Scan for the cell matching the given text and deliver its [x, y] coordinate at center. 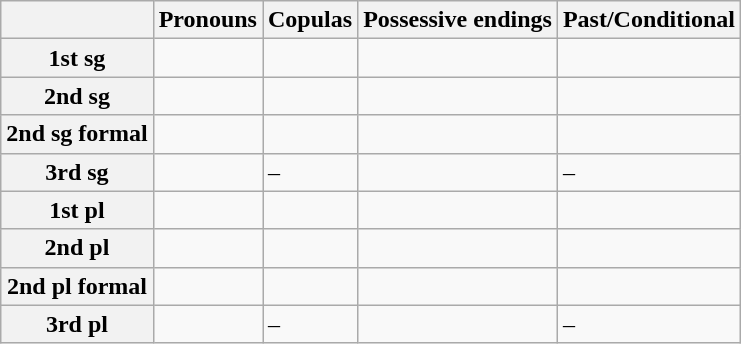
1st sg [77, 58]
Past/Conditional [648, 20]
2nd pl [77, 248]
Possessive endings [458, 20]
Copulas [310, 20]
2nd pl formal [77, 286]
2nd sg formal [77, 134]
2nd sg [77, 96]
Pronouns [208, 20]
3rd sg [77, 172]
1st pl [77, 210]
3rd pl [77, 324]
